Pinpoint the cell where the given text exists, returning its [x, y] midpoint coordinate. 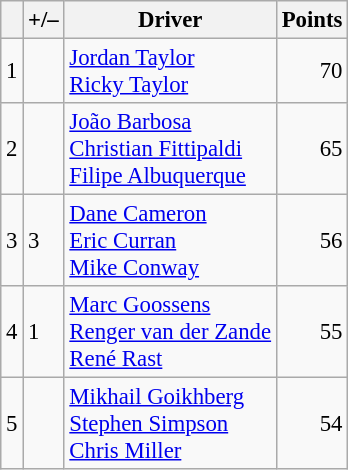
70 [312, 72]
56 [312, 241]
Points [312, 20]
Dane Cameron Eric Curran Mike Conway [170, 241]
Marc Goossens Renger van der Zande René Rast [170, 332]
4 [12, 332]
54 [312, 424]
João Barbosa Christian Fittipaldi Filipe Albuquerque [170, 149]
+/– [44, 20]
55 [312, 332]
Mikhail Goikhberg Stephen Simpson Chris Miller [170, 424]
2 [12, 149]
65 [312, 149]
Driver [170, 20]
Jordan Taylor Ricky Taylor [170, 72]
5 [12, 424]
